For the text-containing cell, return its midpoint in (X, Y) coordinate format. 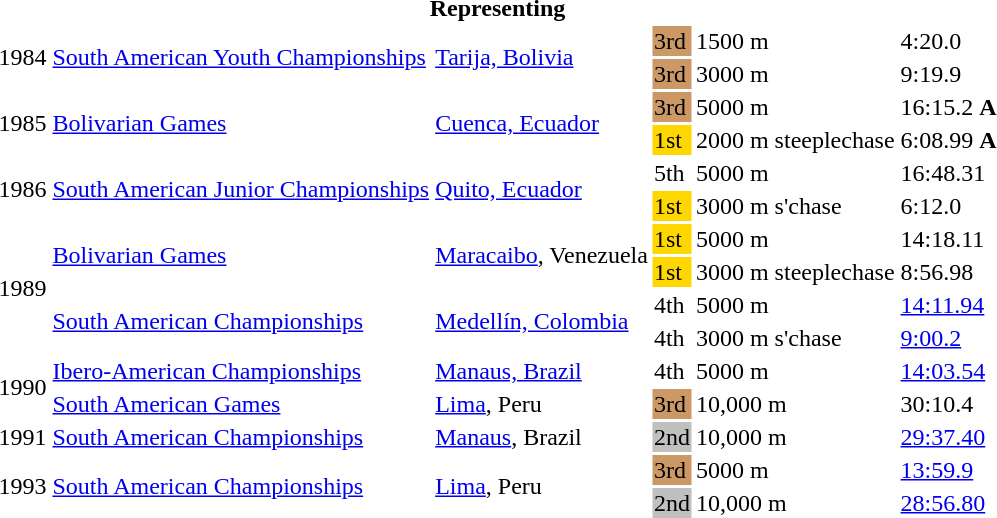
South American Youth Championships (241, 58)
Ibero-American Championships (241, 371)
3000 m steeplechase (795, 272)
Maracaibo, Venezuela (542, 256)
3000 m (795, 74)
2000 m steeplechase (795, 140)
5th (672, 173)
South American Junior Championships (241, 190)
South American Games (241, 404)
Cuenca, Ecuador (542, 124)
Medellín, Colombia (542, 322)
Tarija, Bolivia (542, 58)
1500 m (795, 41)
Quito, Ecuador (542, 190)
